Find where the given text appears and provide that cell's center as [X, Y] coordinate. 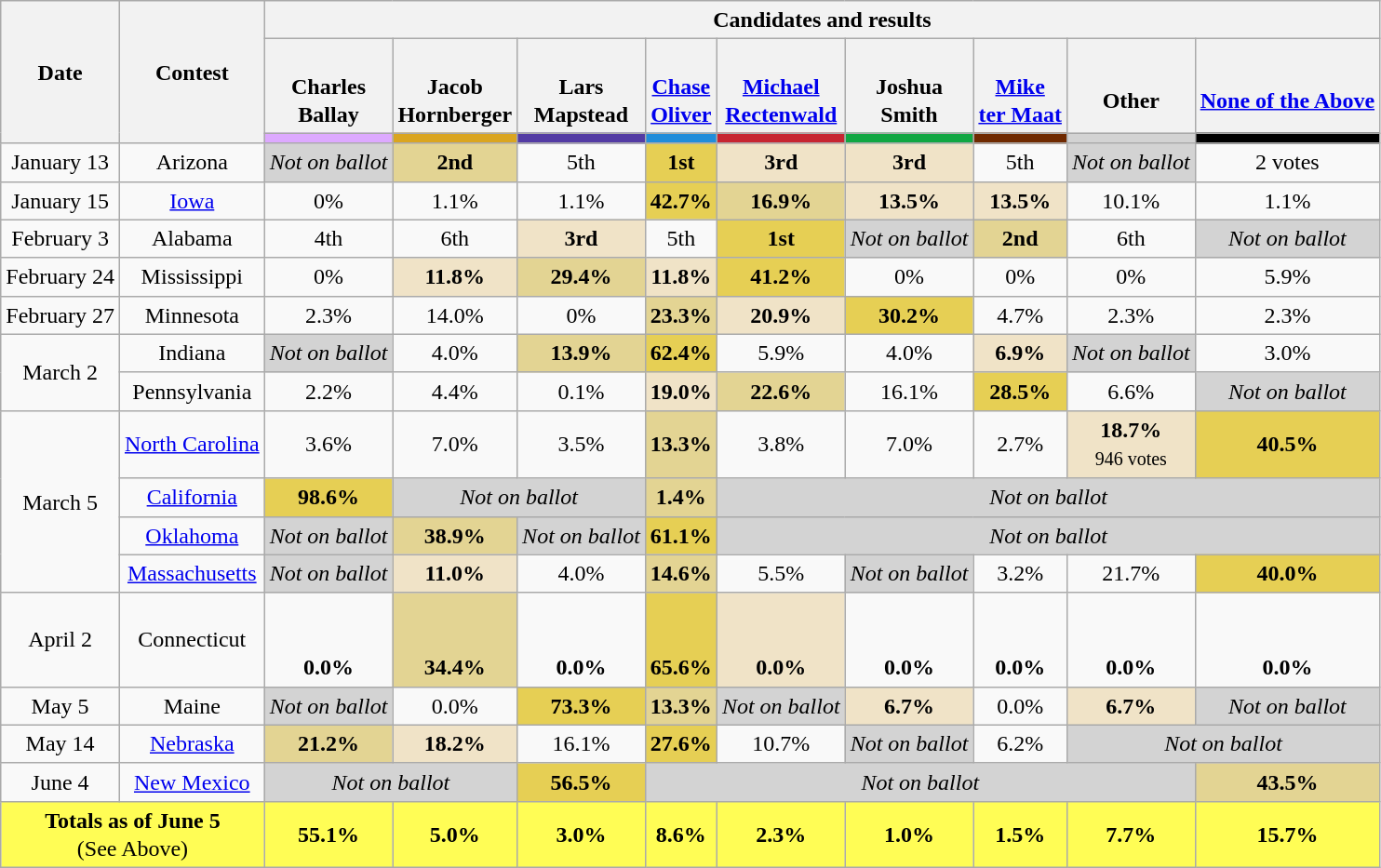
65.6% [681, 640]
January 13 [60, 162]
11.0% [455, 573]
1.5% [1020, 834]
Iowa [192, 201]
February 24 [60, 277]
JoshuaSmith [909, 86]
56.5% [582, 781]
California [192, 497]
June 4 [60, 781]
10.1% [1131, 201]
38.9% [455, 536]
10.7% [781, 744]
13.9% [582, 354]
3.2% [1020, 573]
Arizona [192, 162]
Minnesota [192, 314]
1.0% [909, 834]
February 27 [60, 314]
1.4% [681, 497]
18.7%946 votes [1131, 445]
40.0% [1287, 573]
North Carolina [192, 445]
4.7% [1020, 314]
0.1% [582, 391]
Massachusetts [192, 573]
3.6% [328, 445]
March 5 [60, 501]
5.0% [455, 834]
55.1% [328, 834]
Oklahoma [192, 536]
March 2 [60, 372]
4.4% [455, 391]
Miketer Maat [1020, 86]
Indiana [192, 354]
None of the Above [1287, 86]
Pennsylvania [192, 391]
21.7% [1131, 573]
February 3 [60, 238]
42.7% [681, 201]
MichaelRectenwald [781, 86]
23.3% [681, 314]
May 5 [60, 705]
61.1% [681, 536]
Date [60, 73]
16.9% [781, 201]
Maine [192, 705]
27.6% [681, 744]
CharlesBallay [328, 86]
Totals as of June 5(See Above) [132, 834]
2.7% [1020, 445]
7.7% [1131, 834]
41.2% [781, 277]
ChaseOliver [681, 86]
5.5% [781, 573]
3.5% [582, 445]
30.2% [909, 314]
LarsMapstead [582, 86]
Contest [192, 73]
40.5% [1287, 445]
6.6% [1131, 391]
Connecticut [192, 640]
April 2 [60, 640]
3.8% [781, 445]
21.2% [328, 744]
6.2% [1020, 744]
January 15 [60, 201]
6.9% [1020, 354]
20.9% [781, 314]
Other [1131, 86]
43.5% [1287, 781]
Nebraska [192, 744]
New Mexico [192, 781]
Mississippi [192, 277]
4th [328, 238]
2.2% [328, 391]
19.0% [681, 391]
14.0% [455, 314]
73.3% [582, 705]
29.4% [582, 277]
34.4% [455, 640]
14.6% [681, 573]
62.4% [681, 354]
28.5% [1020, 391]
8.6% [681, 834]
2 votes [1287, 162]
May 14 [60, 744]
Alabama [192, 238]
Candidates and results [822, 20]
22.6% [781, 391]
98.6% [328, 497]
15.7% [1287, 834]
JacobHornberger [455, 86]
18.2% [455, 744]
